Locate the cell with the specified text and output its (X, Y) center coordinate. 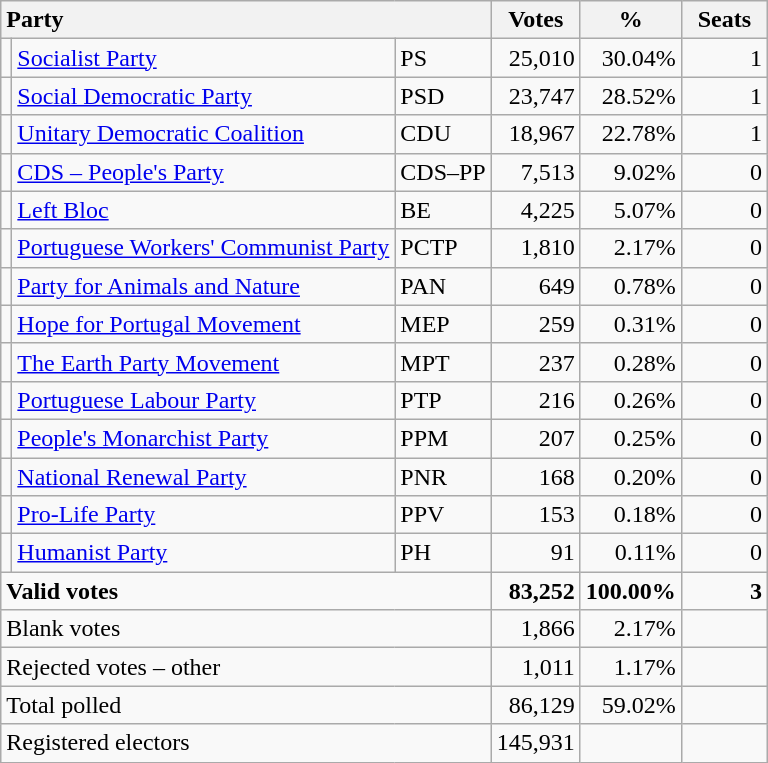
The Earth Party Movement (204, 362)
Social Democratic Party (204, 96)
30.04% (630, 58)
3 (724, 591)
1,866 (536, 629)
PPV (443, 515)
0.20% (630, 477)
Unitary Democratic Coalition (204, 134)
28.52% (630, 96)
PTP (443, 400)
Socialist Party (204, 58)
PPM (443, 438)
Party for Animals and Nature (204, 286)
CDU (443, 134)
145,931 (536, 743)
CDS – People's Party (204, 172)
22.78% (630, 134)
0.25% (630, 438)
237 (536, 362)
0.31% (630, 324)
PS (443, 58)
Party (246, 20)
18,967 (536, 134)
MPT (443, 362)
Registered electors (246, 743)
25,010 (536, 58)
86,129 (536, 705)
207 (536, 438)
153 (536, 515)
0.11% (630, 553)
216 (536, 400)
PCTP (443, 248)
59.02% (630, 705)
CDS–PP (443, 172)
% (630, 20)
1,011 (536, 667)
Seats (724, 20)
Pro-Life Party (204, 515)
Rejected votes – other (246, 667)
Portuguese Labour Party (204, 400)
PNR (443, 477)
Valid votes (246, 591)
PH (443, 553)
National Renewal Party (204, 477)
649 (536, 286)
23,747 (536, 96)
People's Monarchist Party (204, 438)
1.17% (630, 667)
Humanist Party (204, 553)
Portuguese Workers' Communist Party (204, 248)
BE (443, 210)
100.00% (630, 591)
91 (536, 553)
168 (536, 477)
Votes (536, 20)
83,252 (536, 591)
1,810 (536, 248)
Blank votes (246, 629)
7,513 (536, 172)
0.78% (630, 286)
PSD (443, 96)
Hope for Portugal Movement (204, 324)
Left Bloc (204, 210)
0.18% (630, 515)
259 (536, 324)
4,225 (536, 210)
PAN (443, 286)
0.28% (630, 362)
5.07% (630, 210)
Total polled (246, 705)
9.02% (630, 172)
0.26% (630, 400)
MEP (443, 324)
